Capture the cell that displays the provided text and extract its [x, y] central coordinate. 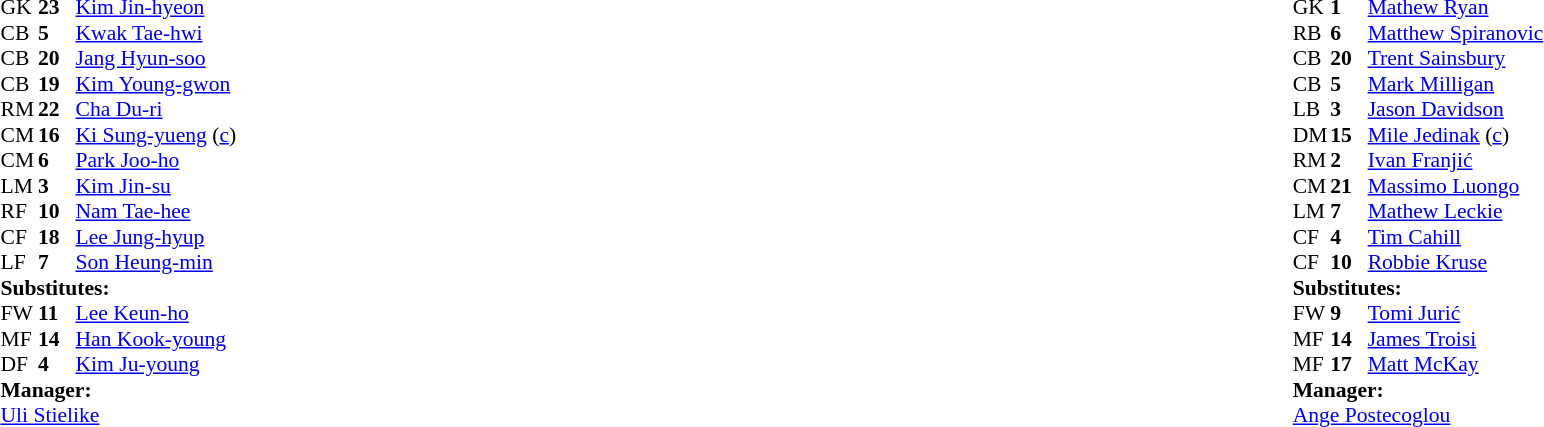
Matt McKay [1456, 365]
Lee Jung-hyup [156, 237]
16 [57, 135]
Park Joo-ho [156, 161]
DF [19, 365]
Robbie Kruse [1456, 263]
Ivan Franjić [1456, 161]
Nam Tae-hee [156, 211]
22 [57, 109]
Han Kook-young [156, 339]
Kim Young-gwon [156, 84]
Trent Sainsbury [1456, 59]
Mathew Leckie [1456, 211]
Matthew Spiranovic [1456, 33]
LF [19, 263]
Jang Hyun-soo [156, 59]
Kwak Tae-hwi [156, 33]
Massimo Luongo [1456, 186]
11 [57, 313]
Mark Milligan [1456, 84]
21 [1349, 186]
Kim Jin-su [156, 186]
9 [1349, 313]
Mile Jedinak (c) [1456, 135]
17 [1349, 365]
James Troisi [1456, 339]
DM [1312, 135]
Jason Davidson [1456, 109]
2 [1349, 161]
Cha Du-ri [156, 109]
18 [57, 237]
Tim Cahill [1456, 237]
15 [1349, 135]
RB [1312, 33]
19 [57, 84]
Ki Sung-yueng (c) [156, 135]
Son Heung-min [156, 263]
Kim Ju-young [156, 365]
RF [19, 211]
Lee Keun-ho [156, 313]
LB [1312, 109]
Tomi Jurić [1456, 313]
